Extract the [X, Y] coordinate from the center of the cell holding the provided text.  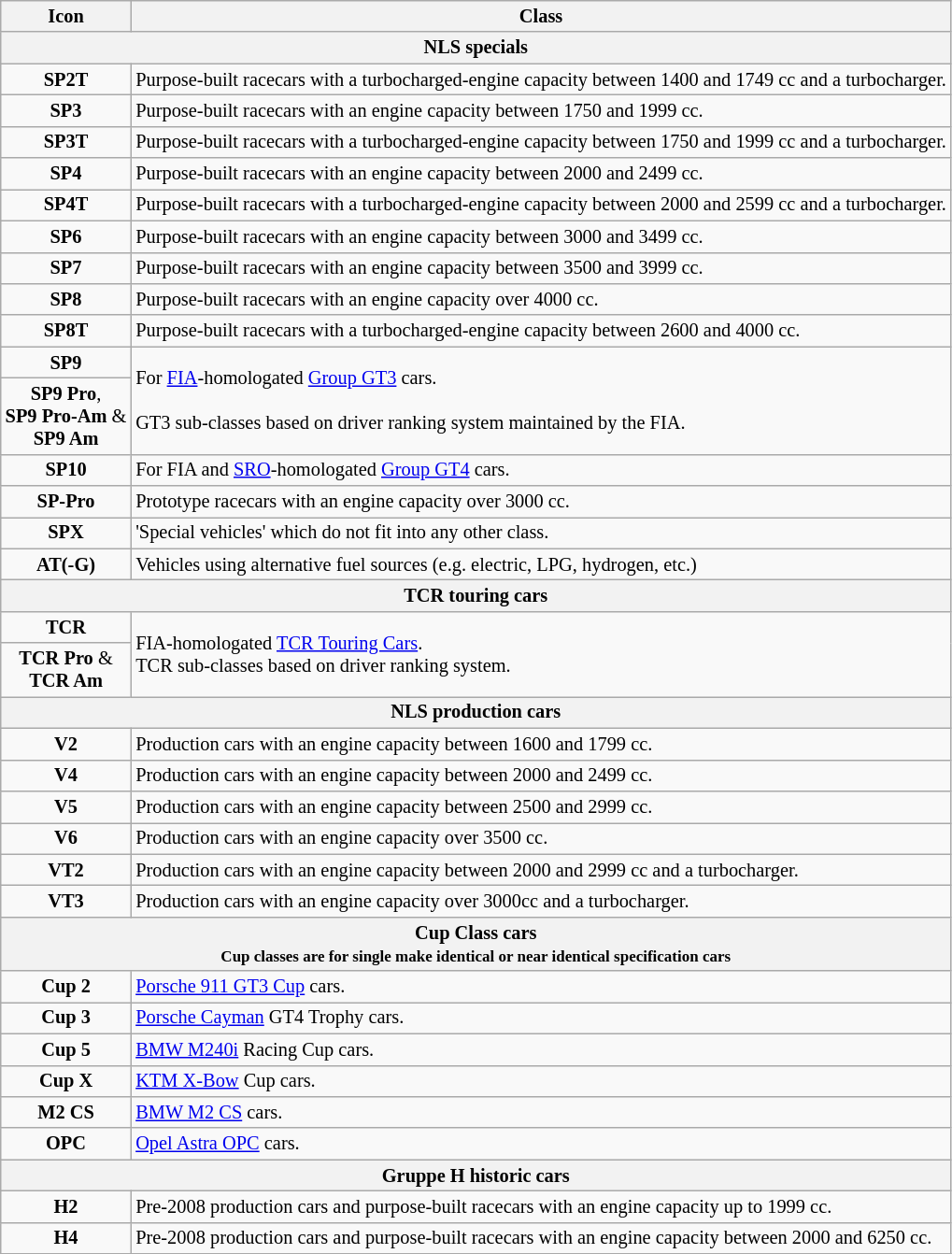
SP-Pro [66, 502]
'Special vehicles' which do not fit into any other class. [540, 533]
For FIA and SRO-homologated Group GT4 cars. [540, 470]
OPC [66, 1144]
Prototype racecars with an engine capacity over 3000 cc. [540, 502]
V4 [66, 776]
V5 [66, 806]
V2 [66, 744]
SPX [66, 533]
SP9 [66, 363]
SP7 [66, 268]
SP4T [66, 205]
Cup 3 [66, 1018]
For FIA-homologated Group GT3 cars. GT3 sub-classes based on driver ranking system maintained by the FIA. [540, 400]
M2 CS [66, 1112]
Production cars with an engine capacity between 1600 and 1799 cc. [540, 744]
FIA-homologated TCR Touring Cars. TCR sub-classes based on driver ranking system. [540, 654]
Production cars with an engine capacity between 2500 and 2999 cc. [540, 806]
H4 [66, 1238]
Production cars with an engine capacity over 3000cc and a turbocharger. [540, 901]
Gruppe H historic cars [476, 1176]
Production cars with an engine capacity between 2000 and 2499 cc. [540, 776]
SP4 [66, 174]
TCR Pro & TCR Am [66, 670]
Class [540, 16]
SP3T [66, 142]
Cup X [66, 1081]
Production cars with an engine capacity between 2000 and 2999 cc and a turbocharger. [540, 870]
NLS specials [476, 48]
Opel Astra OPC cars. [540, 1144]
TCR touring cars [476, 595]
SP6 [66, 236]
NLS production cars [476, 712]
SP10 [66, 470]
Icon [66, 16]
Purpose-built racecars with a turbocharged-engine capacity between 2000 and 2599 cc and a turbocharger. [540, 205]
Purpose-built racecars with an engine capacity between 3000 and 3499 cc. [540, 236]
Purpose-built racecars with a turbocharged-engine capacity between 2600 and 4000 cc. [540, 331]
VT2 [66, 870]
SP3 [66, 110]
H2 [66, 1206]
V6 [66, 838]
Cup 2 [66, 987]
Cup Class cars Cup classes are for single make identical or near identical specification cars [476, 944]
Purpose-built racecars with an engine capacity over 4000 cc. [540, 299]
Cup 5 [66, 1049]
SP8T [66, 331]
Pre-2008 production cars and purpose-built racecars with an engine capacity up to 1999 cc. [540, 1206]
TCR [66, 627]
Vehicles using alternative fuel sources (e.g. electric, LPG, hydrogen, etc.) [540, 564]
Porsche 911 GT3 Cup cars. [540, 987]
KTM X-Bow Cup cars. [540, 1081]
Purpose-built racecars with an engine capacity between 1750 and 1999 cc. [540, 110]
Purpose-built racecars with a turbocharged-engine capacity between 1750 and 1999 cc and a turbocharger. [540, 142]
AT(-G) [66, 564]
SP9 Pro, SP9 Pro-Am & SP9 Am [66, 416]
Purpose-built racecars with an engine capacity between 2000 and 2499 cc. [540, 174]
Pre-2008 production cars and purpose-built racecars with an engine capacity between 2000 and 6250 cc. [540, 1238]
Porsche Cayman GT4 Trophy cars. [540, 1018]
Production cars with an engine capacity over 3500 cc. [540, 838]
VT3 [66, 901]
Purpose-built racecars with a turbocharged-engine capacity between 1400 and 1749 cc and a turbocharger. [540, 79]
BMW M2 CS cars. [540, 1112]
SP2T [66, 79]
Purpose-built racecars with an engine capacity between 3500 and 3999 cc. [540, 268]
SP8 [66, 299]
BMW M240i Racing Cup cars. [540, 1049]
